Determine the [x, y] coordinate at the center of the cell enclosing the given text.  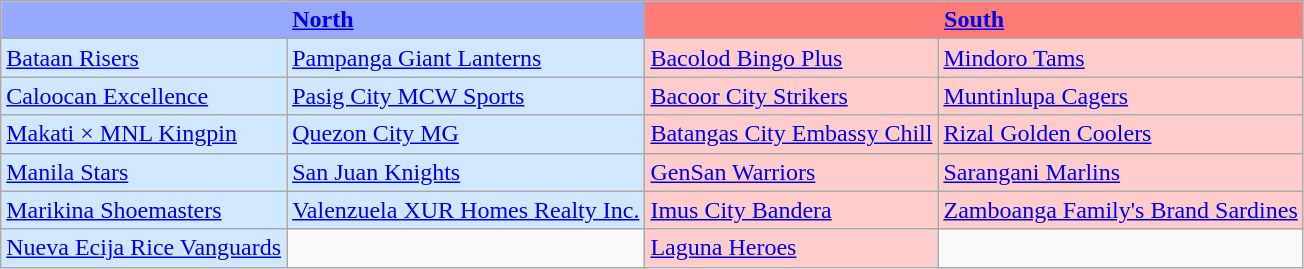
Caloocan Excellence [144, 96]
Muntinlupa Cagers [1120, 96]
Sarangani Marlins [1120, 172]
Rizal Golden Coolers [1120, 134]
Laguna Heroes [792, 248]
Bacolod Bingo Plus [792, 58]
North [323, 20]
Bacoor City Strikers [792, 96]
Bataan Risers [144, 58]
San Juan Knights [466, 172]
Valenzuela XUR Homes Realty Inc. [466, 210]
Imus City Bandera [792, 210]
Zamboanga Family's Brand Sardines [1120, 210]
Quezon City MG [466, 134]
Pampanga Giant Lanterns [466, 58]
South [974, 20]
Nueva Ecija Rice Vanguards [144, 248]
GenSan Warriors [792, 172]
Pasig City MCW Sports [466, 96]
Mindoro Tams [1120, 58]
Batangas City Embassy Chill [792, 134]
Makati × MNL Kingpin [144, 134]
Marikina Shoemasters [144, 210]
Manila Stars [144, 172]
